Locate the cell with the specified text and output its (x, y) center coordinate. 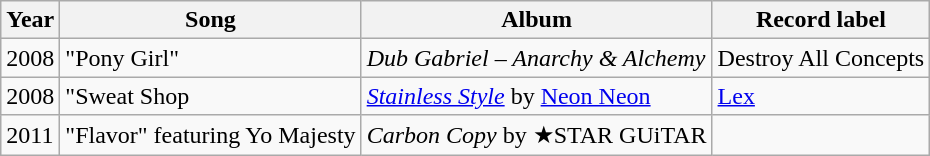
"Flavor" featuring Yo Majesty (210, 135)
Destroy All Concepts (821, 58)
Carbon Copy by ★STAR GUiTAR (536, 135)
Stainless Style by Neon Neon (536, 96)
Album (536, 20)
"Pony Girl" (210, 58)
Year (30, 20)
Song (210, 20)
"Sweat Shop (210, 96)
Dub Gabriel – Anarchy & Alchemy (536, 58)
Lex (821, 96)
2011 (30, 135)
Record label (821, 20)
